Output the [x, y] coordinate of the center of the cell containing the given text.  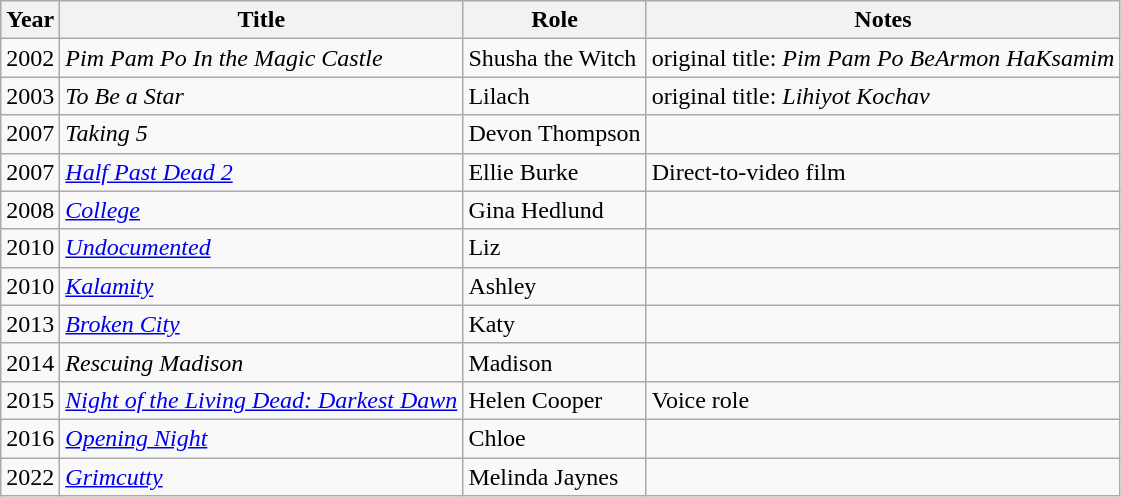
Kalamity [262, 286]
Gina Hedlund [554, 210]
original title: Pim Pam Po BeArmon HaKsamim [883, 58]
Role [554, 20]
Undocumented [262, 248]
Taking 5 [262, 134]
2014 [30, 362]
Year [30, 20]
To Be a Star [262, 96]
Lilach [554, 96]
Pim Pam Po In the Magic Castle [262, 58]
Helen Cooper [554, 400]
2003 [30, 96]
Direct-to-video film [883, 172]
Ashley [554, 286]
2022 [30, 477]
Madison [554, 362]
2015 [30, 400]
Opening Night [262, 438]
College [262, 210]
Chloe [554, 438]
2002 [30, 58]
Liz [554, 248]
Broken City [262, 324]
Voice role [883, 400]
Katy [554, 324]
Title [262, 20]
2016 [30, 438]
Notes [883, 20]
Half Past Dead 2 [262, 172]
Grimcutty [262, 477]
Shusha the Witch [554, 58]
Night of the Living Dead: Darkest Dawn [262, 400]
Devon Thompson [554, 134]
original title: Lihiyot Kochav [883, 96]
2008 [30, 210]
2013 [30, 324]
Ellie Burke [554, 172]
Melinda Jaynes [554, 477]
Rescuing Madison [262, 362]
